Identify which cell holds the provided text, then report its (X, Y) central coordinate. 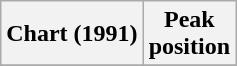
Peakposition (189, 34)
Chart (1991) (72, 34)
